Return the (X, Y) coordinate for the center point of the cell that contains the specified text.  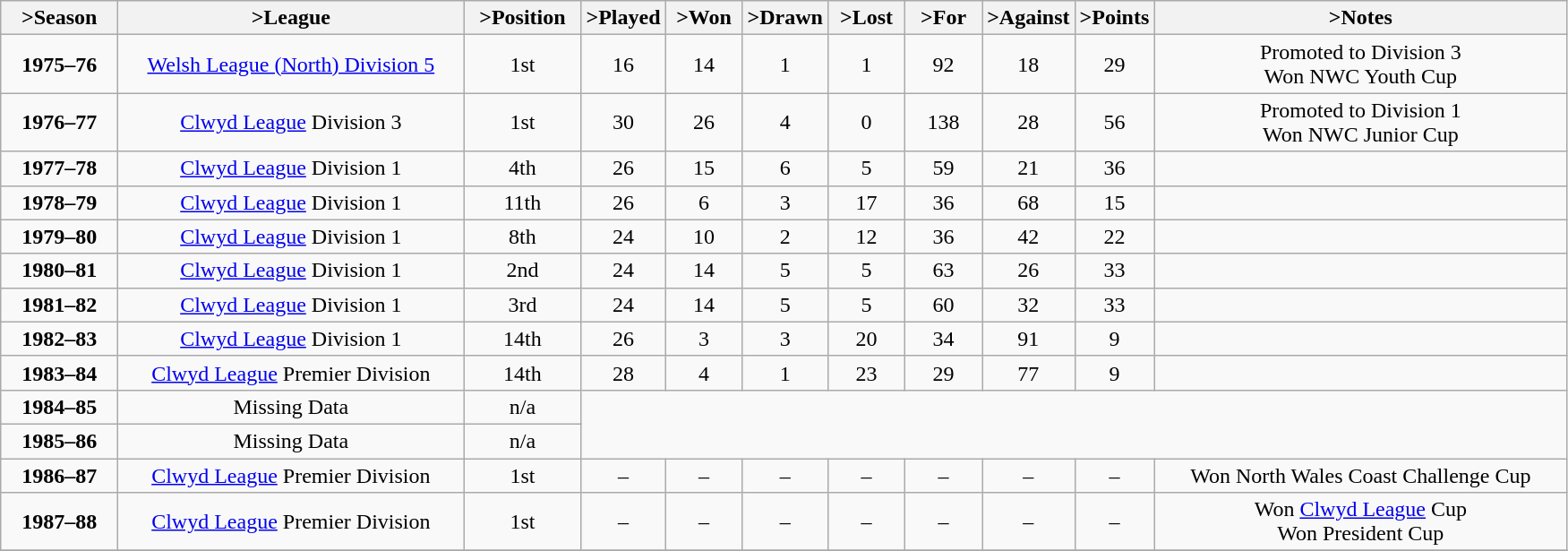
16 (623, 65)
23 (866, 373)
1986–87 (59, 476)
1977–78 (59, 168)
Welsh League (North) Division 5 (291, 65)
34 (944, 339)
Won North Wales Coast Challenge Cup (1361, 476)
77 (1028, 373)
91 (1028, 339)
>For (944, 18)
Promoted to Division 3Won NWC Youth Cup (1361, 65)
30 (623, 122)
20 (866, 339)
>Season (59, 18)
1984–85 (59, 407)
Promoted to Division 1Won NWC Junior Cup (1361, 122)
12 (866, 237)
>Drawn (784, 18)
1978–79 (59, 202)
1980–81 (59, 271)
1981–82 (59, 305)
>League (291, 18)
10 (704, 237)
4th (523, 168)
42 (1028, 237)
32 (1028, 305)
0 (866, 122)
11th (523, 202)
>Against (1028, 18)
2 (784, 237)
8th (523, 237)
1975–76 (59, 65)
3rd (523, 305)
>Won (704, 18)
60 (944, 305)
138 (944, 122)
18 (1028, 65)
1976–77 (59, 122)
Won Clwyd League CupWon President Cup (1361, 521)
63 (944, 271)
1979–80 (59, 237)
2nd (523, 271)
1982–83 (59, 339)
1987–88 (59, 521)
21 (1028, 168)
59 (944, 168)
>Notes (1361, 18)
22 (1114, 237)
>Lost (866, 18)
56 (1114, 122)
1983–84 (59, 373)
Clwyd League Division 3 (291, 122)
>Position (523, 18)
92 (944, 65)
68 (1028, 202)
>Played (623, 18)
17 (866, 202)
>Points (1114, 18)
1985–86 (59, 441)
